Identify which cell holds the provided text, then report its [X, Y] central coordinate. 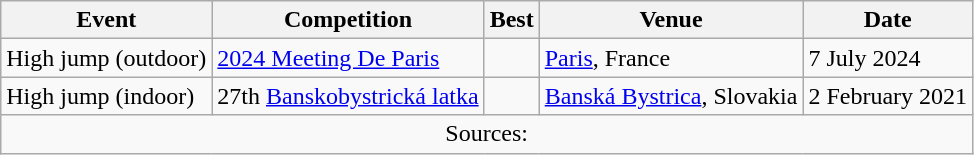
Best [512, 20]
7 July 2024 [888, 58]
Venue [671, 20]
High jump (indoor) [106, 96]
Paris, France [671, 58]
2024 Meeting De Paris [348, 58]
Competition [348, 20]
Sources: [487, 134]
27th Banskobystrická latka [348, 96]
Date [888, 20]
Banská Bystrica, Slovakia [671, 96]
Event [106, 20]
2 February 2021 [888, 96]
High jump (outdoor) [106, 58]
